Capture the cell that displays the provided text and extract its (X, Y) central coordinate. 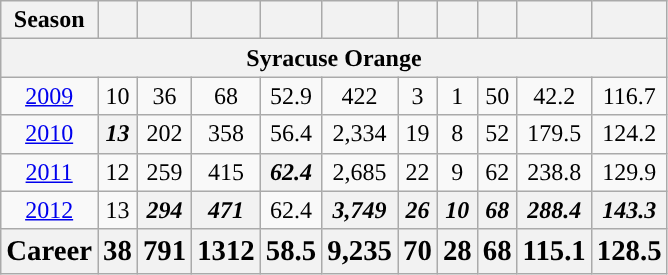
259 (164, 172)
42.2 (554, 96)
128.5 (629, 251)
471 (226, 210)
8 (457, 134)
238.8 (554, 172)
Career (50, 251)
26 (418, 210)
9 (457, 172)
116.7 (629, 96)
3 (418, 96)
115.1 (554, 251)
143.3 (629, 210)
52 (497, 134)
288.4 (554, 210)
2,334 (360, 134)
2,685 (360, 172)
1 (457, 96)
791 (164, 251)
22 (418, 172)
58.5 (290, 251)
2011 (50, 172)
294 (164, 210)
2012 (50, 210)
52.9 (290, 96)
2009 (50, 96)
129.9 (629, 172)
179.5 (554, 134)
70 (418, 251)
3,749 (360, 210)
9,235 (360, 251)
50 (497, 96)
19 (418, 134)
1312 (226, 251)
124.2 (629, 134)
202 (164, 134)
Season (50, 20)
422 (360, 96)
2010 (50, 134)
358 (226, 134)
36 (164, 96)
Syracuse Orange (334, 58)
56.4 (290, 134)
62 (497, 172)
415 (226, 172)
12 (118, 172)
38 (118, 251)
28 (457, 251)
